Detect which cell encompasses the target text, then output its [x, y] center coordinate. 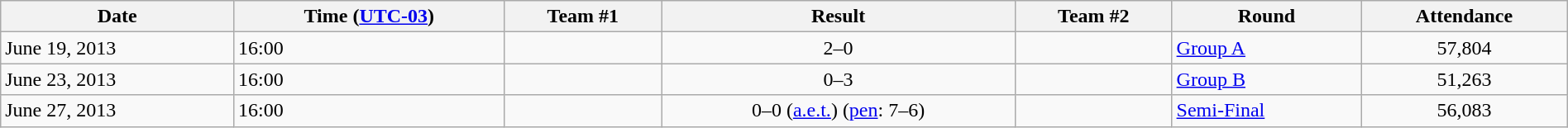
0–3 [839, 79]
Group A [1267, 48]
Group B [1267, 79]
June 23, 2013 [117, 79]
Time (UTC-03) [370, 17]
57,804 [1464, 48]
2–0 [839, 48]
Team #2 [1093, 17]
Round [1267, 17]
Team #1 [582, 17]
0–0 (a.e.t.) (pen: 7–6) [839, 111]
Attendance [1464, 17]
56,083 [1464, 111]
June 19, 2013 [117, 48]
Date [117, 17]
June 27, 2013 [117, 111]
51,263 [1464, 79]
Result [839, 17]
Semi-Final [1267, 111]
